Determine the (X, Y) coordinate at the center of the cell enclosing the given text.  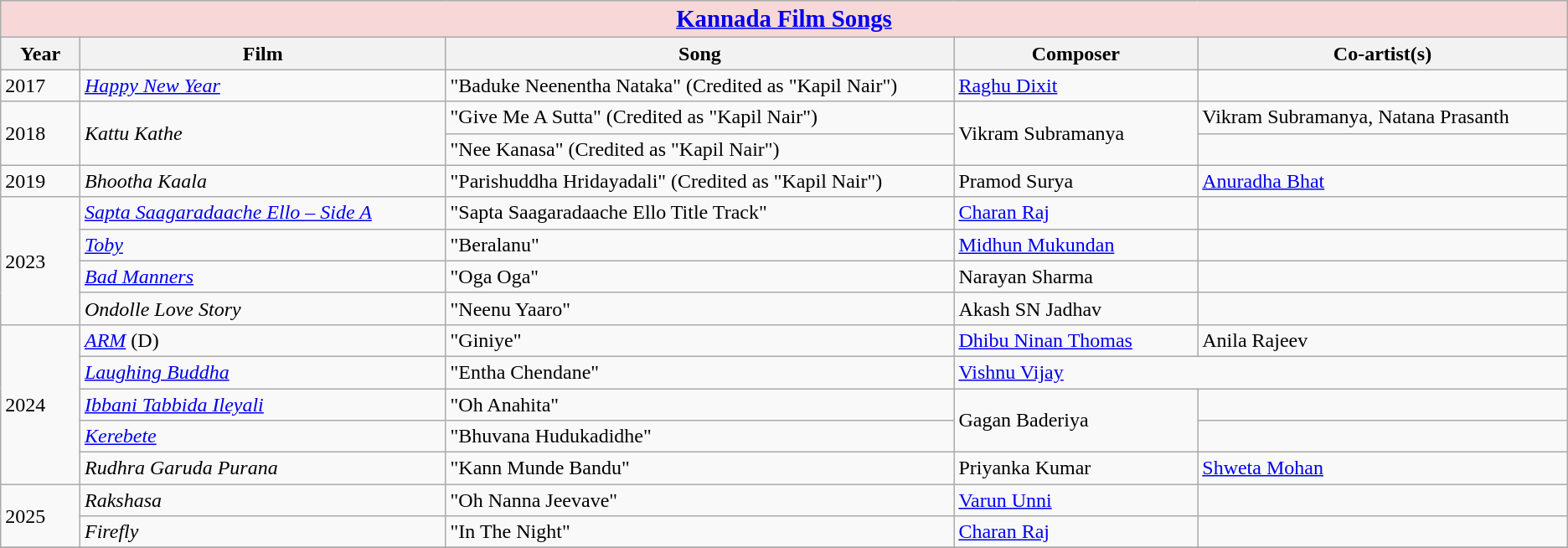
Priyanka Kumar (1075, 468)
Sapta Saagaradaache Ello – Side A (263, 213)
Rakshasa (263, 500)
"Bhuvana Hudukadidhe" (700, 437)
Shweta Mohan (1382, 468)
Pramod Surya (1075, 181)
Firefly (263, 532)
2019 (40, 181)
"Oh Anahita" (700, 405)
Bhootha Kaala (263, 181)
Kerebete (263, 437)
2023 (40, 261)
Vikram Subramanya (1075, 133)
Rudhra Garuda Purana (263, 468)
Toby (263, 245)
Vikram Subramanya, Natana Prasanth (1382, 117)
"Nee Kanasa" (Credited as "Kapil Nair") (700, 149)
"Oga Oga" (700, 277)
Film (263, 54)
"Kann Munde Bandu" (700, 468)
Ondolle Love Story (263, 308)
2018 (40, 133)
"Entha Chendane" (700, 372)
Anuradha Bhat (1382, 181)
Narayan Sharma (1075, 277)
"Oh Nanna Jeevave" (700, 500)
Kattu Kathe (263, 133)
Song (700, 54)
"Parishuddha Hridayadali" (Credited as "Kapil Nair") (700, 181)
Bad Manners (263, 277)
ARM (D) (263, 340)
Dhibu Ninan Thomas (1075, 340)
Laughing Buddha (263, 372)
Composer (1075, 54)
"Beralanu" (700, 245)
Midhun Mukundan (1075, 245)
"Neenu Yaaro" (700, 308)
2024 (40, 404)
Raghu Dixit (1075, 85)
2025 (40, 516)
"Give Me A Sutta" (Credited as "Kapil Nair") (700, 117)
Akash SN Jadhav (1075, 308)
"Giniye" (700, 340)
Year (40, 54)
Co-artist(s) (1382, 54)
Ibbani Tabbida Ileyali (263, 405)
Gagan Baderiya (1075, 421)
2017 (40, 85)
Happy New Year (263, 85)
"In The Night" (700, 532)
"Sapta Saagaradaache Ello Title Track" (700, 213)
Kannada Film Songs (784, 19)
"Baduke Neenentha Nataka" (Credited as "Kapil Nair") (700, 85)
Anila Rajeev (1382, 340)
Vishnu Vijay (1261, 372)
Varun Unni (1075, 500)
